Determine the [x, y] coordinate at the center of the cell enclosing the given text.  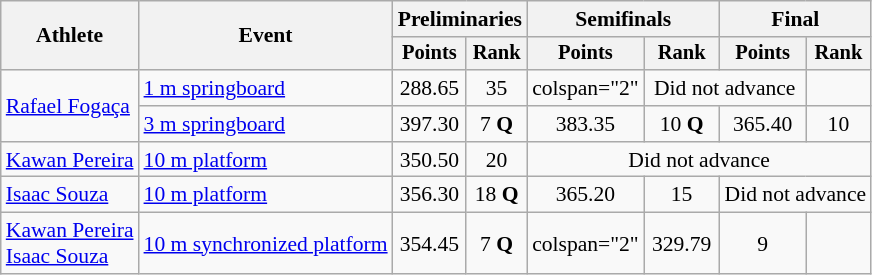
365.40 [763, 124]
1 m springboard [266, 88]
350.50 [430, 160]
3 m springboard [266, 124]
Isaac Souza [70, 195]
397.30 [430, 124]
9 [763, 244]
288.65 [430, 88]
329.79 [682, 244]
10 m synchronized platform [266, 244]
354.45 [430, 244]
Event [266, 36]
10 Q [682, 124]
Semifinals [623, 19]
Athlete [70, 36]
356.30 [430, 195]
20 [496, 160]
383.35 [586, 124]
18 Q [496, 195]
15 [682, 195]
Final [796, 19]
Kawan Pereira [70, 160]
35 [496, 88]
365.20 [586, 195]
Preliminaries [460, 19]
Rafael Fogaça [70, 106]
Kawan PereiraIsaac Souza [70, 244]
10 [838, 124]
